Locate the cell with the specified text and output its (x, y) center coordinate. 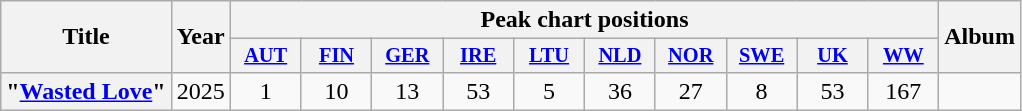
WW (904, 56)
2025 (200, 91)
UK (832, 56)
27 (690, 91)
SWE (762, 56)
NLD (620, 56)
NOR (690, 56)
13 (408, 91)
IRE (478, 56)
10 (336, 91)
Peak chart positions (584, 20)
FIN (336, 56)
GER (408, 56)
1 (266, 91)
LTU (550, 56)
Title (86, 37)
Album (980, 37)
AUT (266, 56)
Year (200, 37)
5 (550, 91)
167 (904, 91)
8 (762, 91)
"Wasted Love" (86, 91)
36 (620, 91)
